For the text-containing cell, return its midpoint in (X, Y) coordinate format. 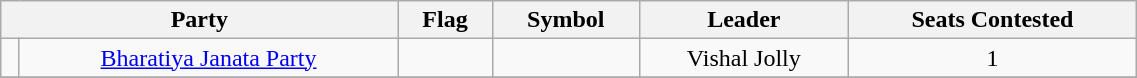
Bharatiya Janata Party (208, 58)
Seats Contested (992, 20)
1 (992, 58)
Flag (445, 20)
Symbol (566, 20)
Vishal Jolly (744, 58)
Party (200, 20)
Leader (744, 20)
